Detect which cell encompasses the target text, then output its [X, Y] center coordinate. 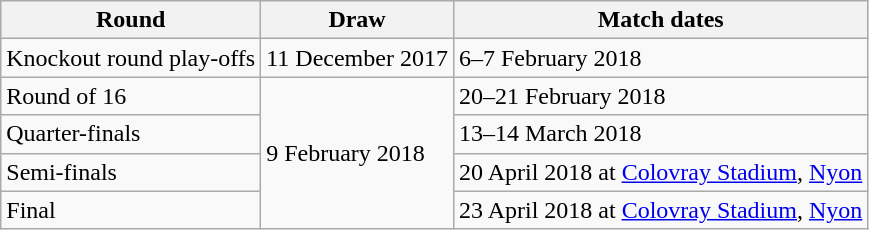
9 February 2018 [358, 153]
23 April 2018 at Colovray Stadium, Nyon [660, 210]
Final [131, 210]
Draw [358, 20]
Knockout round play-offs [131, 58]
Round of 16 [131, 96]
Semi-finals [131, 172]
20 April 2018 at Colovray Stadium, Nyon [660, 172]
20–21 February 2018 [660, 96]
6–7 February 2018 [660, 58]
13–14 March 2018 [660, 134]
Match dates [660, 20]
Quarter-finals [131, 134]
11 December 2017 [358, 58]
Round [131, 20]
